For the text-containing cell, return its midpoint in (X, Y) coordinate format. 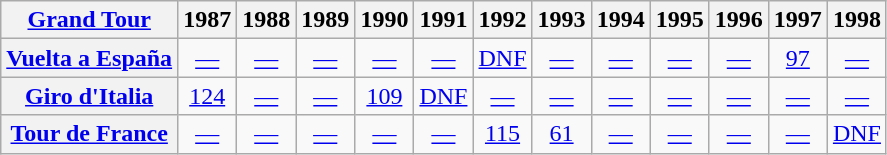
109 (384, 96)
97 (798, 58)
1994 (620, 20)
1992 (502, 20)
1995 (680, 20)
124 (208, 96)
1996 (738, 20)
Giro d'Italia (90, 96)
1988 (266, 20)
115 (502, 134)
Vuelta a España (90, 58)
61 (562, 134)
1998 (856, 20)
1987 (208, 20)
1990 (384, 20)
1991 (444, 20)
Grand Tour (90, 20)
Tour de France (90, 134)
1997 (798, 20)
1989 (326, 20)
1993 (562, 20)
